Capture the cell that displays the provided text and extract its (X, Y) central coordinate. 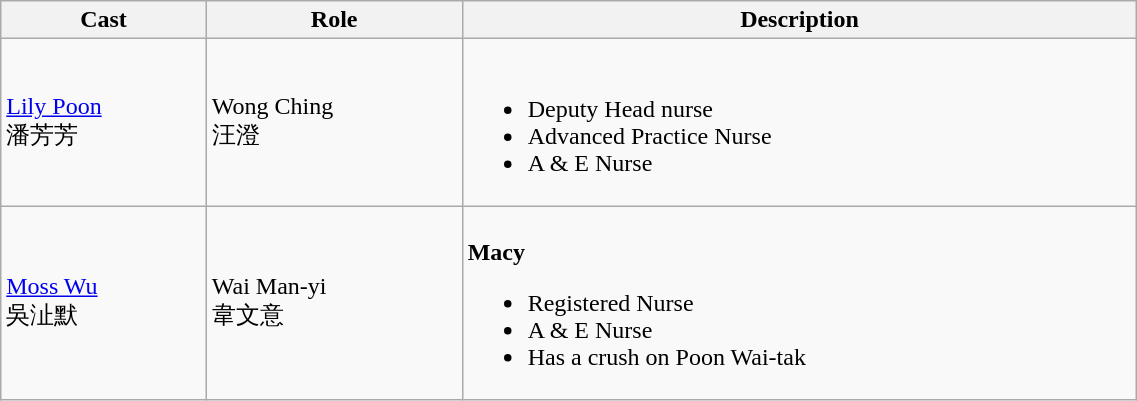
Wong Ching 汪澄 (334, 122)
Lily Poon 潘芳芳 (104, 122)
Cast (104, 20)
Role (334, 20)
MacyRegistered NurseA & E NurseHas a crush on Poon Wai-tak (800, 303)
Description (800, 20)
Deputy Head nurseAdvanced Practice NurseA & E Nurse (800, 122)
Wai Man-yi 韋文意 (334, 303)
Moss Wu 吳沚默 (104, 303)
